Pinpoint the cell where the given text exists, returning its [x, y] midpoint coordinate. 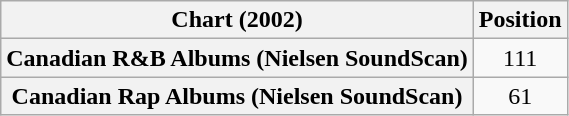
Canadian Rap Albums (Nielsen SoundScan) [238, 96]
111 [520, 58]
Chart (2002) [238, 20]
Canadian R&B Albums (Nielsen SoundScan) [238, 58]
61 [520, 96]
Position [520, 20]
